Find where the given text appears and provide that cell's center as [X, Y] coordinate. 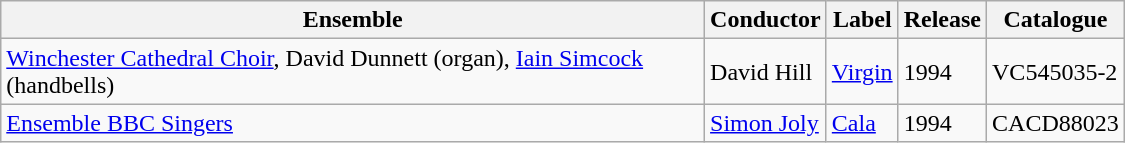
David Hill [766, 72]
Ensemble [353, 20]
Winchester Cathedral Choir, David Dunnett (organ), Iain Simcock (handbells) [353, 72]
Simon Joly [766, 123]
Conductor [766, 20]
Virgin [862, 72]
Release [942, 20]
Cala [862, 123]
VC545035-2 [1056, 72]
Label [862, 20]
Catalogue [1056, 20]
CACD88023 [1056, 123]
Ensemble BBC Singers [353, 123]
